Identify which cell holds the provided text, then report its (x, y) central coordinate. 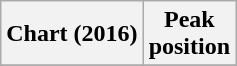
Chart (2016) (72, 34)
Peakposition (189, 34)
